For the text-containing cell, return its midpoint in (X, Y) coordinate format. 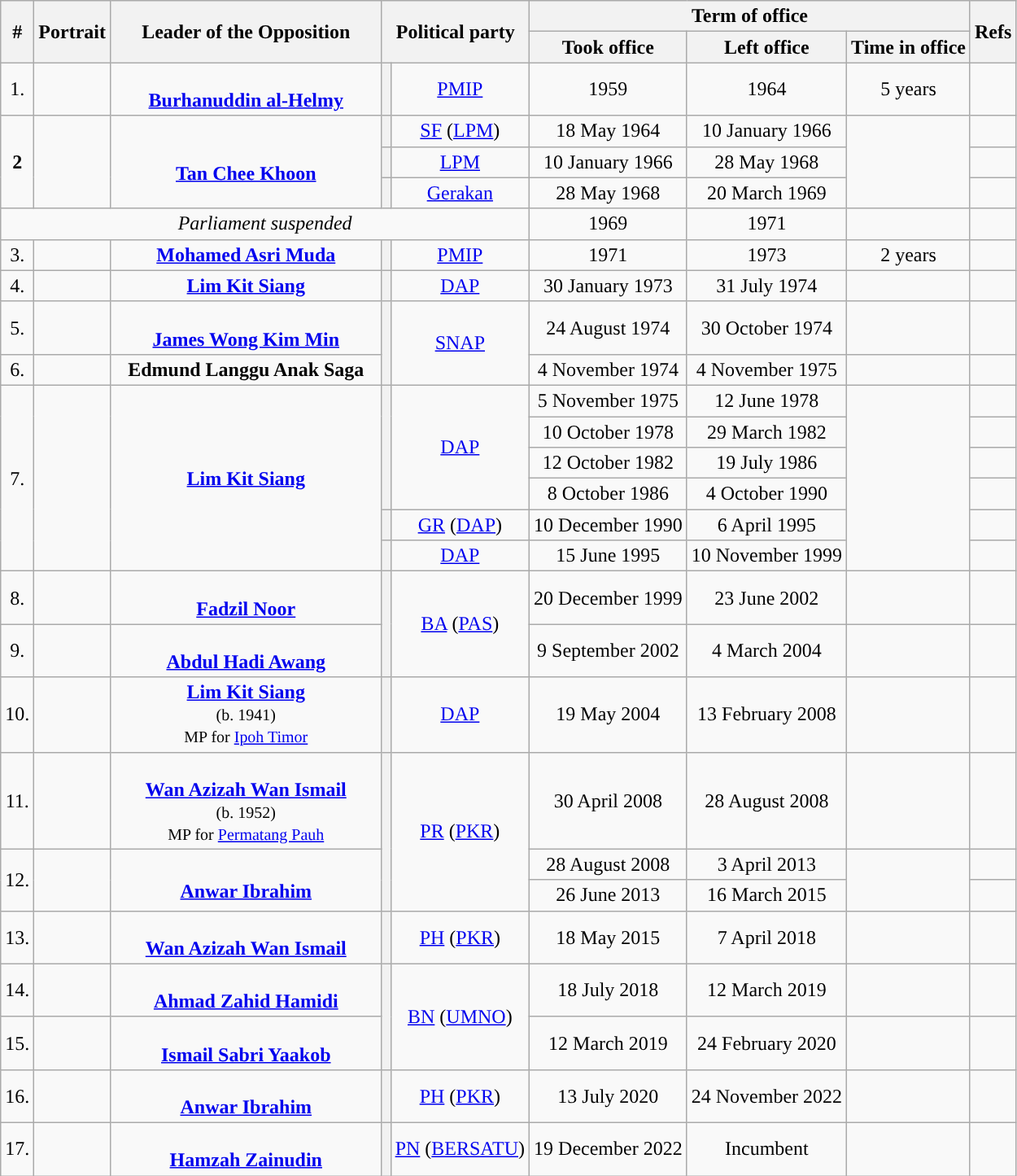
10. (18, 715)
James Wong Kim Min (246, 327)
Wan Azizah Wan Ismail(b. 1952)MP for Permatang Pauh (246, 801)
12 June 1978 (766, 400)
30 April 2008 (609, 801)
Mohamed Asri Muda (246, 255)
Refs (993, 32)
4 November 1975 (766, 369)
12 October 1982 (609, 463)
BA (PAS) (460, 624)
5 November 1975 (609, 400)
8. (18, 597)
7. (18, 478)
Ahmad Zahid Hamidi (246, 990)
3 April 2013 (766, 864)
Abdul Hadi Awang (246, 651)
2 (18, 162)
Portrait (72, 32)
PR (PKR) (460, 832)
5 years (909, 90)
4 October 1990 (766, 494)
Ismail Sabri Yaakob (246, 1043)
24 August 1974 (609, 327)
9. (18, 651)
Left office (766, 47)
19 December 2022 (609, 1149)
10 November 1999 (766, 556)
1969 (609, 224)
30 October 1974 (766, 327)
13 February 2008 (766, 715)
1959 (609, 90)
LPM (460, 162)
16 March 2015 (766, 895)
18 May 2015 (609, 938)
20 December 1999 (609, 597)
Edmund Langgu Anak Saga (246, 369)
Took office (609, 47)
26 June 2013 (609, 895)
# (18, 32)
Wan Azizah Wan Ismail (246, 938)
2 years (909, 255)
4 March 2004 (766, 651)
8 October 1986 (609, 494)
18 May 1964 (609, 131)
15 June 1995 (609, 556)
19 July 1986 (766, 463)
4 November 1974 (609, 369)
PN (BERSATU) (460, 1149)
Burhanuddin al-Helmy (246, 90)
23 June 2002 (766, 597)
Incumbent (766, 1149)
5. (18, 327)
19 May 2004 (609, 715)
Time in office (909, 47)
Hamzah Zainudin (246, 1149)
13. (18, 938)
4. (18, 286)
14. (18, 990)
Term of office (750, 16)
Parliament suspended (265, 224)
BN (UMNO) (460, 1016)
10 October 1978 (609, 432)
13 July 2020 (609, 1095)
16. (18, 1095)
Lim Kit Siang(b. 1941)MP for Ipoh Timor (246, 715)
10 December 1990 (609, 525)
SNAP (460, 343)
Tan Chee Khoon (246, 162)
15. (18, 1043)
GR (DAP) (460, 525)
1. (18, 90)
Gerakan (460, 193)
3. (18, 255)
11. (18, 801)
17. (18, 1149)
SF (LPM) (460, 131)
29 March 1982 (766, 432)
12. (18, 880)
Political party (456, 32)
1964 (766, 90)
30 January 1973 (609, 286)
6 April 1995 (766, 525)
24 February 2020 (766, 1043)
24 November 2022 (766, 1095)
18 July 2018 (609, 990)
7 April 2018 (766, 938)
31 July 1974 (766, 286)
6. (18, 369)
20 March 1969 (766, 193)
1973 (766, 255)
Leader of the Opposition (246, 32)
9 September 2002 (609, 651)
Fadzil Noor (246, 597)
